For the text-containing cell, return its midpoint in (x, y) coordinate format. 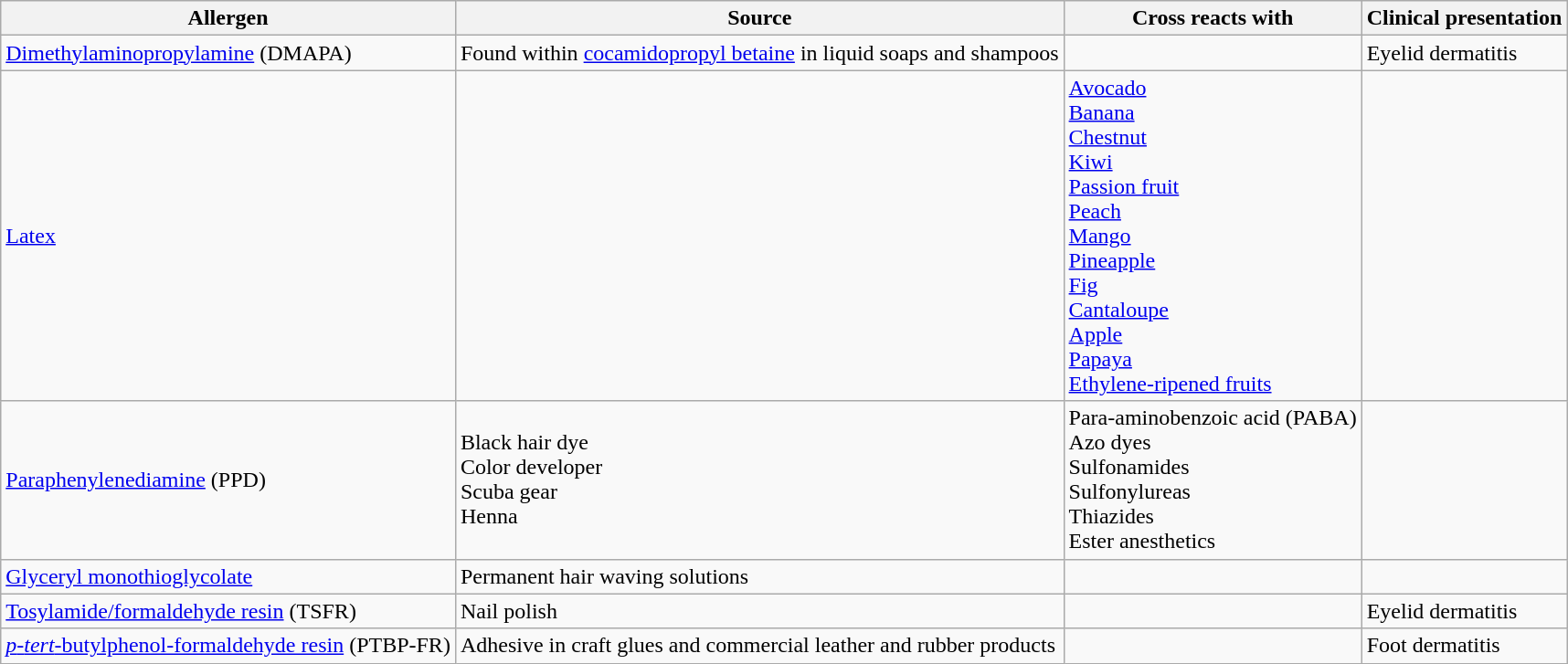
Found within cocamidopropyl betaine in liquid soaps and shampoos (759, 53)
Foot dermatitis (1464, 646)
Allergen (228, 18)
Cross reacts with (1213, 18)
Para-aminobenzoic acid (PABA)Azo dyesSulfonamidesSulfonylureasThiazidesEster anesthetics (1213, 480)
Glyceryl monothioglycolate (228, 576)
Tosylamide/formaldehyde resin (TSFR) (228, 611)
Nail polish (759, 611)
Source (759, 18)
AvocadoBananaChestnutKiwiPassion fruitPeachMangoPineappleFigCantaloupeApplePapayaEthylene-ripened fruits (1213, 236)
Permanent hair waving solutions (759, 576)
Latex (228, 236)
Paraphenylenediamine (PPD) (228, 480)
Black hair dyeColor developerScuba gearHenna (759, 480)
Adhesive in craft glues and commercial leather and rubber products (759, 646)
Clinical presentation (1464, 18)
Dimethylaminopropylamine (DMAPA) (228, 53)
p-tert-butylphenol-formaldehyde resin (PTBP-FR) (228, 646)
